Extract the (X, Y) coordinate from the center of the cell holding the provided text.  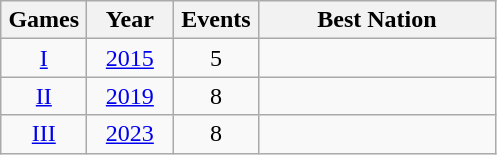
2015 (130, 58)
Year (130, 20)
2019 (130, 96)
Best Nation (377, 20)
Games (44, 20)
I (44, 58)
II (44, 96)
5 (216, 58)
III (44, 134)
Events (216, 20)
2023 (130, 134)
